Locate the cell with the specified text and output its [X, Y] center coordinate. 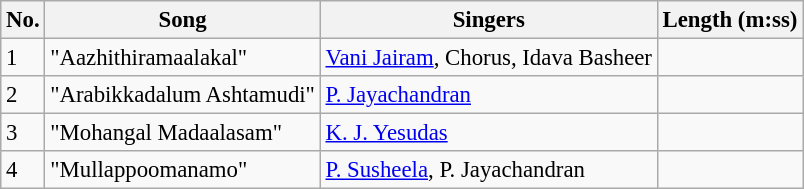
P. Jayachandran [488, 95]
P. Susheela, P. Jayachandran [488, 170]
4 [23, 170]
"Mullappoomanamo" [182, 170]
K. J. Yesudas [488, 133]
3 [23, 133]
1 [23, 58]
2 [23, 95]
Song [182, 20]
"Aazhithiramaalakal" [182, 58]
Vani Jairam, Chorus, Idava Basheer [488, 58]
Length (m:ss) [730, 20]
"Arabikkadalum Ashtamudi" [182, 95]
No. [23, 20]
"Mohangal Madaalasam" [182, 133]
Singers [488, 20]
